Output the (x, y) coordinate of the center of the cell containing the given text.  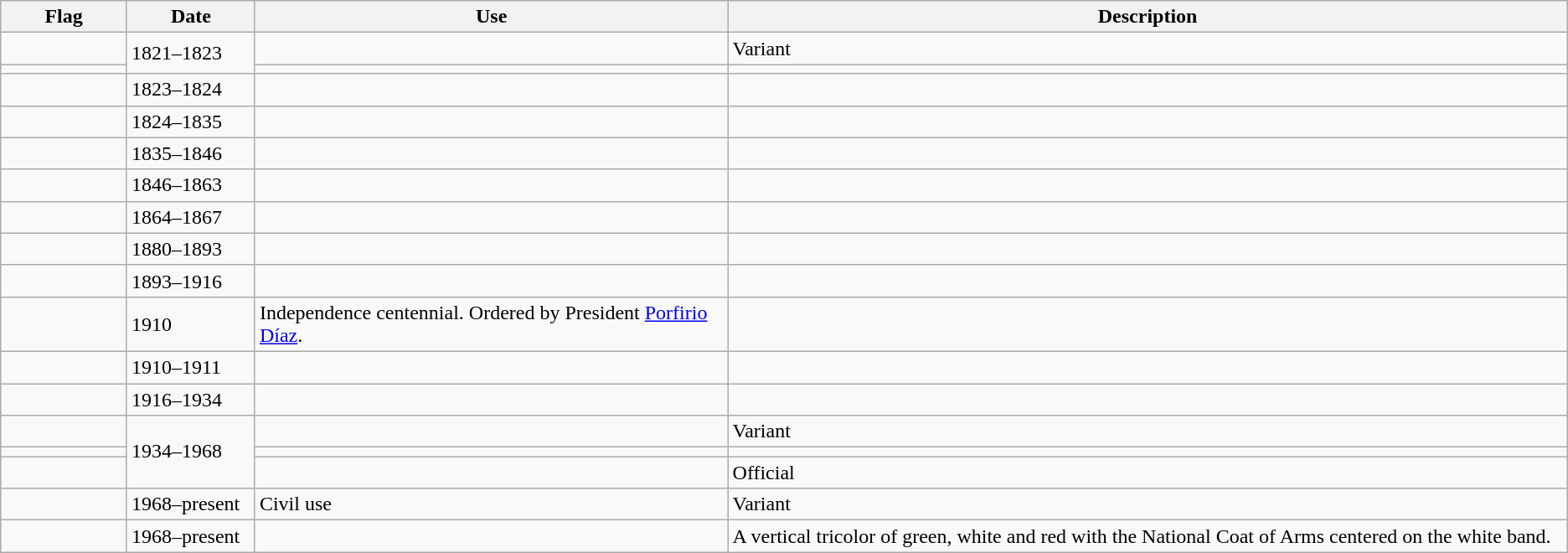
1934–1968 (191, 452)
Official (1148, 473)
1821–1823 (191, 54)
Description (1148, 17)
Civil use (491, 504)
1910 (191, 323)
1916–1934 (191, 400)
Date (191, 17)
1910–1911 (191, 367)
Use (491, 17)
1893–1916 (191, 281)
A vertical tricolor of green, white and red with the National Coat of Arms centered on the white band. (1148, 536)
Independence centennial. Ordered by President Porfirio Díaz. (491, 323)
1824–1835 (191, 121)
1864–1867 (191, 217)
1880–1893 (191, 249)
1846–1863 (191, 185)
Flag (64, 17)
1835–1846 (191, 153)
1823–1824 (191, 90)
